Locate the cell with the specified text and output its (X, Y) center coordinate. 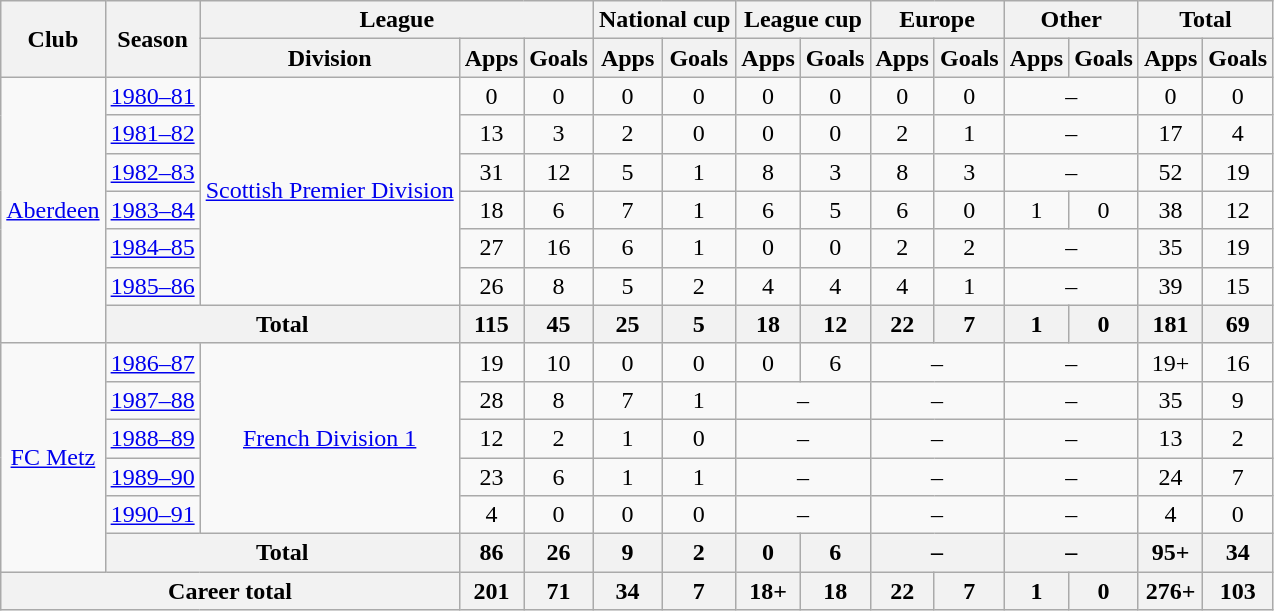
Aberdeen (53, 210)
276+ (1170, 591)
Career total (230, 591)
1985–86 (152, 286)
15 (1238, 286)
1987–88 (152, 400)
Division (330, 58)
23 (491, 477)
1981–82 (152, 134)
League cup (803, 20)
71 (559, 591)
19+ (1170, 362)
24 (1170, 477)
28 (491, 400)
1983–84 (152, 210)
18+ (768, 591)
52 (1170, 172)
League (396, 20)
201 (491, 591)
Scottish Premier Division (330, 191)
National cup (664, 20)
103 (1238, 591)
69 (1238, 324)
FC Metz (53, 457)
181 (1170, 324)
1982–83 (152, 172)
1989–90 (152, 477)
French Division 1 (330, 438)
95+ (1170, 553)
45 (559, 324)
25 (627, 324)
10 (559, 362)
Season (152, 39)
1986–87 (152, 362)
1988–89 (152, 438)
1980–81 (152, 96)
1984–85 (152, 248)
86 (491, 553)
27 (491, 248)
31 (491, 172)
39 (1170, 286)
Other (1071, 20)
Club (53, 39)
1990–91 (152, 515)
115 (491, 324)
Europe (937, 20)
17 (1170, 134)
38 (1170, 210)
